Capture the cell that displays the provided text and extract its [X, Y] central coordinate. 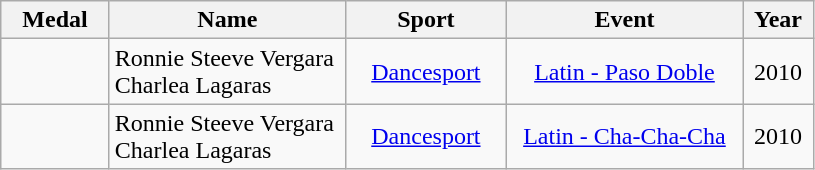
Name [227, 20]
Medal [56, 20]
Latin - Paso Doble [624, 72]
Event [624, 20]
Year [778, 20]
Latin - Cha-Cha-Cha [624, 136]
Sport [426, 20]
